Output the (X, Y) coordinate of the center of the cell containing the given text.  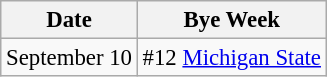
Date (69, 20)
#12 Michigan State (232, 58)
September 10 (69, 58)
Bye Week (232, 20)
